Provide the (X, Y) coordinate of the cell's center where the given text is located.  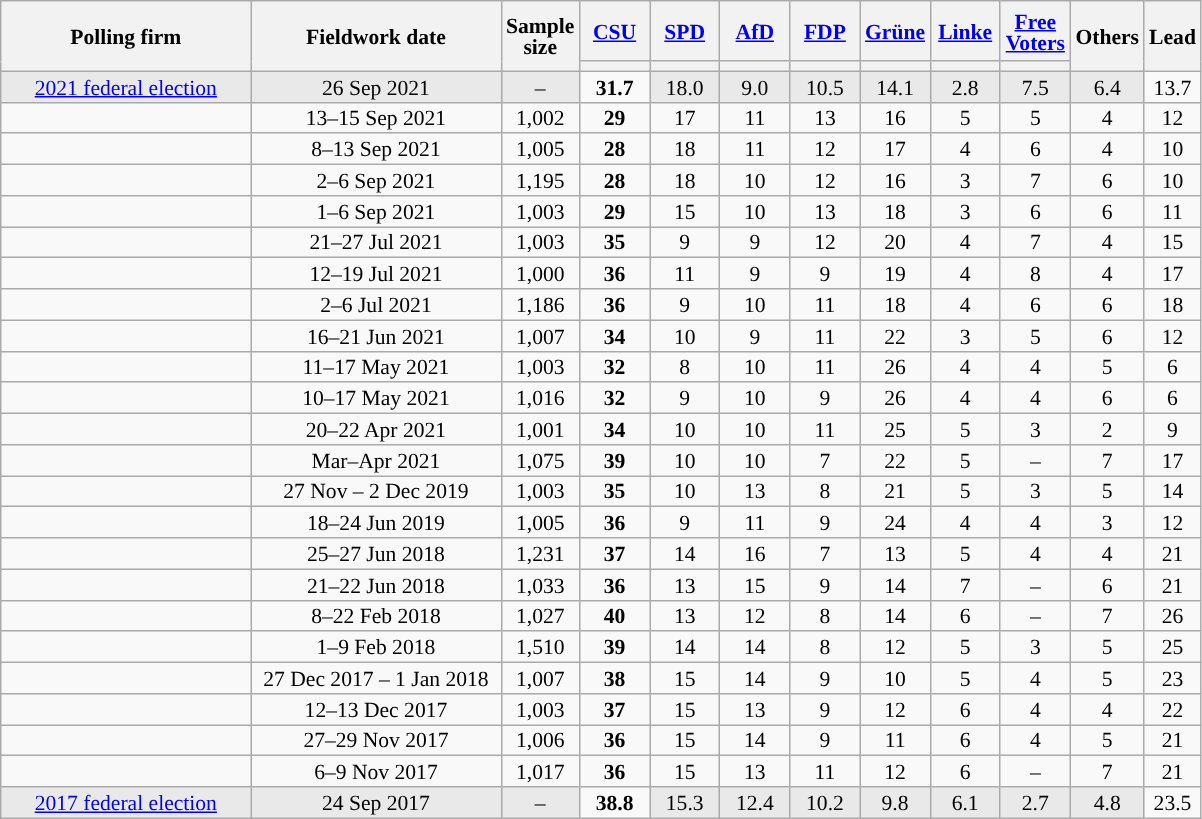
20–22 Apr 2021 (376, 430)
14.1 (895, 86)
12.4 (755, 802)
24 (895, 522)
Lead (1172, 36)
6.4 (1107, 86)
Linke (965, 31)
13–15 Sep 2021 (376, 118)
10.5 (825, 86)
Free Voters (1035, 31)
18–24 Jun 2019 (376, 522)
9.0 (755, 86)
Others (1107, 36)
8–22 Feb 2018 (376, 616)
1,017 (540, 772)
27 Nov – 2 Dec 2019 (376, 492)
8–13 Sep 2021 (376, 150)
24 Sep 2017 (376, 802)
27–29 Nov 2017 (376, 740)
1,033 (540, 584)
12–19 Jul 2021 (376, 274)
26 Sep 2021 (376, 86)
10.2 (825, 802)
11–17 May 2021 (376, 366)
19 (895, 274)
1,001 (540, 430)
25–27 Jun 2018 (376, 554)
20 (895, 242)
1–6 Sep 2021 (376, 212)
1,002 (540, 118)
27 Dec 2017 – 1 Jan 2018 (376, 678)
18.0 (685, 86)
Fieldwork date (376, 36)
FDP (825, 31)
9.8 (895, 802)
13.7 (1172, 86)
15.3 (685, 802)
2017 federal election (126, 802)
1,195 (540, 180)
23.5 (1172, 802)
12–13 Dec 2017 (376, 710)
2 (1107, 430)
2–6 Sep 2021 (376, 180)
6–9 Nov 2017 (376, 772)
2–6 Jul 2021 (376, 304)
Mar–Apr 2021 (376, 460)
2.8 (965, 86)
1,186 (540, 304)
21–22 Jun 2018 (376, 584)
40 (614, 616)
1,006 (540, 740)
1,027 (540, 616)
Polling firm (126, 36)
SPD (685, 31)
1–9 Feb 2018 (376, 648)
10–17 May 2021 (376, 398)
1,075 (540, 460)
16–21 Jun 2021 (376, 336)
7.5 (1035, 86)
1,000 (540, 274)
23 (1172, 678)
6.1 (965, 802)
AfD (755, 31)
CSU (614, 31)
1,231 (540, 554)
31.7 (614, 86)
21–27 Jul 2021 (376, 242)
2.7 (1035, 802)
4.8 (1107, 802)
2021 federal election (126, 86)
1,016 (540, 398)
1,510 (540, 648)
38.8 (614, 802)
38 (614, 678)
Grüne (895, 31)
Samplesize (540, 36)
